Capture the cell that displays the provided text and extract its [X, Y] central coordinate. 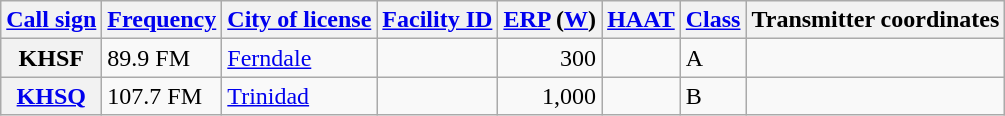
Trinidad [300, 96]
Transmitter coordinates [876, 20]
HAAT [642, 20]
Facility ID [438, 20]
Class [713, 20]
A [713, 58]
Frequency [162, 20]
Ferndale [300, 58]
107.7 FM [162, 96]
KHSQ [52, 96]
Call sign [52, 20]
City of license [300, 20]
1,000 [550, 96]
ERP (W) [550, 20]
B [713, 96]
KHSF [52, 58]
89.9 FM [162, 58]
300 [550, 58]
